Determine the (X, Y) coordinate at the center of the cell enclosing the given text.  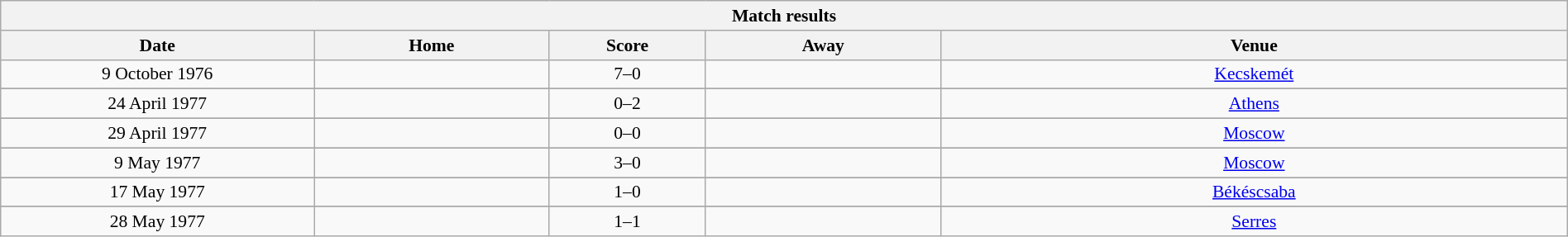
9 October 1976 (157, 74)
1–0 (627, 192)
9 May 1977 (157, 163)
Home (432, 45)
Kecskemét (1254, 74)
Score (627, 45)
Athens (1254, 104)
24 April 1977 (157, 104)
Serres (1254, 222)
0–0 (627, 134)
29 April 1977 (157, 134)
17 May 1977 (157, 192)
3–0 (627, 163)
Venue (1254, 45)
1–1 (627, 222)
Date (157, 45)
0–2 (627, 104)
7–0 (627, 74)
28 May 1977 (157, 222)
Békéscsaba (1254, 192)
Match results (784, 16)
Away (823, 45)
